Scan for the cell matching the given text and deliver its (X, Y) coordinate at center. 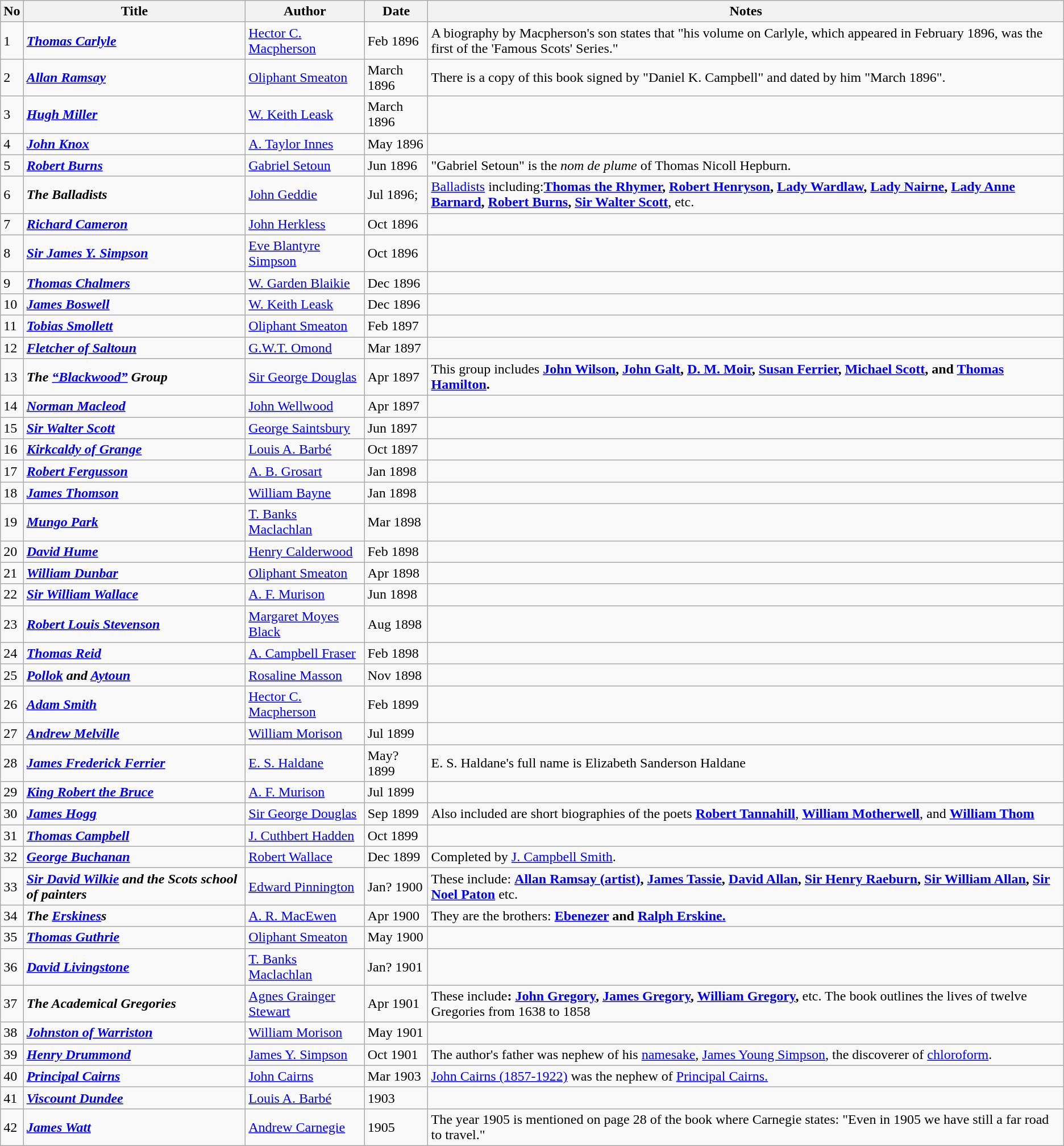
15 (12, 428)
King Robert the Bruce (134, 792)
A. Taylor Innes (305, 144)
Sir Walter Scott (134, 428)
29 (12, 792)
Jun 1898 (396, 595)
John Wellwood (305, 406)
30 (12, 814)
16 (12, 450)
Mar 1897 (396, 347)
Apr 1900 (396, 916)
James Watt (134, 1127)
Allan Ramsay (134, 77)
This group includes John Wilson, John Galt, D. M. Moir, Susan Ferrier, Michael Scott, and Thomas Hamilton. (746, 377)
12 (12, 347)
27 (12, 733)
John Herkless (305, 224)
7 (12, 224)
1 (12, 41)
No (12, 11)
Feb 1897 (396, 326)
28 (12, 763)
E. S. Haldane's full name is Elizabeth Sanderson Haldane (746, 763)
35 (12, 937)
A. Campbell Fraser (305, 653)
Rosaline Masson (305, 675)
Feb 1896 (396, 41)
Robert Burns (134, 165)
Eve Blantyre Simpson (305, 254)
James Thomson (134, 493)
Kirkcaldy of Grange (134, 450)
Robert Fergusson (134, 471)
Date (396, 11)
Sir James Y. Simpson (134, 254)
3 (12, 115)
37 (12, 1004)
Norman Macleod (134, 406)
Apr 1901 (396, 1004)
Mungo Park (134, 522)
Notes (746, 11)
33 (12, 887)
Mar 1903 (396, 1076)
9 (12, 283)
Also included are short biographies of the poets Robert Tannahill, William Motherwell, and William Thom (746, 814)
These include: John Gregory, James Gregory, William Gregory, etc. The book outlines the lives of twelve Gregories from 1638 to 1858 (746, 1004)
William Bayne (305, 493)
6 (12, 194)
Feb 1899 (396, 704)
25 (12, 675)
Agnes Grainger Stewart (305, 1004)
1905 (396, 1127)
May? 1899 (396, 763)
John Cairns (305, 1076)
Aug 1898 (396, 624)
39 (12, 1054)
Title (134, 11)
W. Garden Blaikie (305, 283)
The Academical Gregories (134, 1004)
A. B. Grosart (305, 471)
There is a copy of this book signed by "Daniel K. Campbell" and dated by him "March 1896". (746, 77)
Sir William Wallace (134, 595)
Jan? 1900 (396, 887)
26 (12, 704)
These include: Allan Ramsay (artist), James Tassie, David Allan, Sir Henry Raeburn, Sir William Allan, Sir Noel Paton etc. (746, 887)
Jul 1896; (396, 194)
5 (12, 165)
Hugh Miller (134, 115)
Viscount Dundee (134, 1098)
David Hume (134, 551)
38 (12, 1033)
Dec 1899 (396, 857)
Andrew Melville (134, 733)
George Saintsbury (305, 428)
James Frederick Ferrier (134, 763)
Thomas Carlyle (134, 41)
Robert Louis Stevenson (134, 624)
8 (12, 254)
1903 (396, 1098)
42 (12, 1127)
The Balladists (134, 194)
10 (12, 304)
Thomas Chalmers (134, 283)
"Gabriel Setoun" is the nom de plume of Thomas Nicoll Hepburn. (746, 165)
24 (12, 653)
John Cairns (1857-1922) was the nephew of Principal Cairns. (746, 1076)
Thomas Guthrie (134, 937)
John Geddie (305, 194)
20 (12, 551)
32 (12, 857)
Oct 1899 (396, 836)
Henry Calderwood (305, 551)
13 (12, 377)
The “Blackwood” Group (134, 377)
Johnston of Warriston (134, 1033)
E. S. Haldane (305, 763)
31 (12, 836)
Apr 1898 (396, 573)
The year 1905 is mentioned on page 28 of the book where Carnegie states: "Even in 1905 we have still a far road to travel." (746, 1127)
Richard Cameron (134, 224)
May 1900 (396, 937)
The Erskiness (134, 916)
William Dunbar (134, 573)
Gabriel Setoun (305, 165)
18 (12, 493)
22 (12, 595)
Balladists including:Thomas the Rhymer, Robert Henryson, Lady Wardlaw, Lady Nairne, Lady Anne Barnard, Robert Burns, Sir Walter Scott, etc. (746, 194)
Nov 1898 (396, 675)
Andrew Carnegie (305, 1127)
David Livingstone (134, 966)
Jun 1896 (396, 165)
Pollok and Aytoun (134, 675)
John Knox (134, 144)
The author's father was nephew of his namesake, James Young Simpson, the discoverer of chloroform. (746, 1054)
17 (12, 471)
G.W.T. Omond (305, 347)
Margaret Moyes Black (305, 624)
Author (305, 11)
James Boswell (134, 304)
George Buchanan (134, 857)
May 1901 (396, 1033)
21 (12, 573)
Thomas Reid (134, 653)
Oct 1897 (396, 450)
Completed by J. Campbell Smith. (746, 857)
Principal Cairns (134, 1076)
James Y. Simpson (305, 1054)
Fletcher of Saltoun (134, 347)
40 (12, 1076)
19 (12, 522)
41 (12, 1098)
Henry Drummond (134, 1054)
Robert Wallace (305, 857)
2 (12, 77)
Sir David Wilkie and the Scots school of painters (134, 887)
14 (12, 406)
Tobias Smollett (134, 326)
A biography by Macpherson's son states that "his volume on Carlyle, which appeared in February 1896, was the first of the 'Famous Scots' Series." (746, 41)
They are the brothers: Ebenezer and Ralph Erskine. (746, 916)
May 1896 (396, 144)
Adam Smith (134, 704)
4 (12, 144)
36 (12, 966)
34 (12, 916)
23 (12, 624)
J. Cuthbert Hadden (305, 836)
Mar 1898 (396, 522)
Oct 1901 (396, 1054)
Thomas Campbell (134, 836)
Sep 1899 (396, 814)
James Hogg (134, 814)
11 (12, 326)
A. R. MacEwen (305, 916)
Jun 1897 (396, 428)
Edward Pinnington (305, 887)
Jan? 1901 (396, 966)
